Scan for the cell matching the given text and deliver its [x, y] coordinate at center. 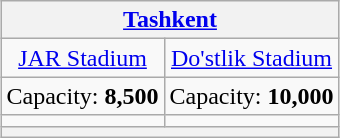
JAR Stadium [82, 58]
Capacity: 8,500 [82, 96]
Do'stlik Stadium [252, 58]
Capacity: 10,000 [252, 96]
Tashkent [170, 20]
